For the text-containing cell, return its midpoint in [X, Y] coordinate format. 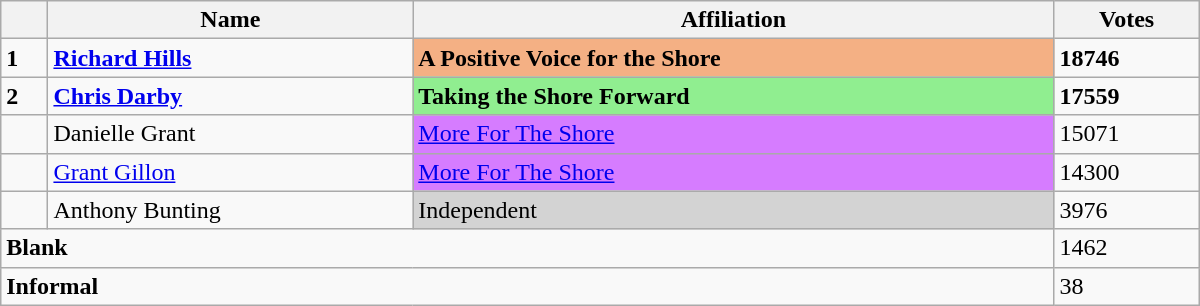
Grant Gillon [230, 172]
38 [1126, 286]
1462 [1126, 248]
Richard Hills [230, 58]
2 [24, 96]
14300 [1126, 172]
18746 [1126, 58]
Anthony Bunting [230, 210]
Informal [528, 286]
Taking the Shore Forward [734, 96]
Blank [528, 248]
A Positive Voice for the Shore [734, 58]
Votes [1126, 20]
Chris Darby [230, 96]
Independent [734, 210]
17559 [1126, 96]
Name [230, 20]
Affiliation [734, 20]
Danielle Grant [230, 134]
15071 [1126, 134]
3976 [1126, 210]
1 [24, 58]
